For the text-containing cell, return its midpoint in (x, y) coordinate format. 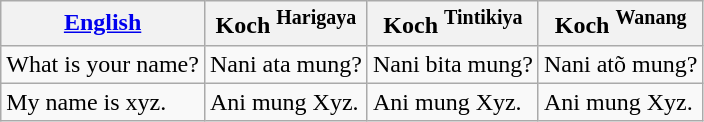
Koch Harigaya (286, 24)
English (103, 24)
Nani ata mung? (286, 64)
Nani atõ mung? (620, 64)
Koch Tintikiya (452, 24)
Nani bita mung? (452, 64)
My name is xyz. (103, 102)
Koch Wanang (620, 24)
What is your name? (103, 64)
